Identify which cell holds the provided text, then report its [X, Y] central coordinate. 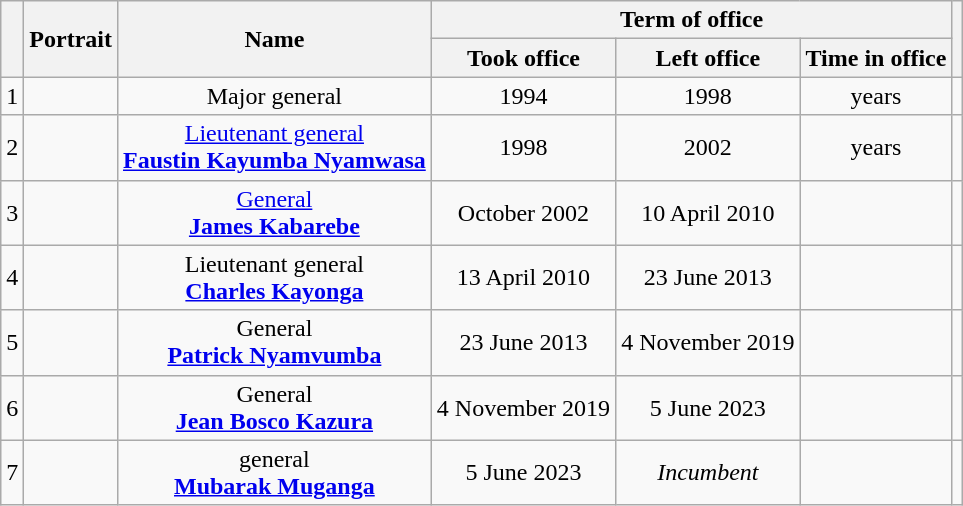
5 [12, 342]
Major general [274, 96]
Name [274, 39]
10 April 2010 [708, 212]
Took office [523, 58]
Portrait [71, 39]
generalMubarak Muganga [274, 472]
GeneralJames Kabarebe [274, 212]
1 [12, 96]
Lieutenant generalCharles Kayonga [274, 278]
2002 [708, 148]
2 [12, 148]
Incumbent [708, 472]
13 April 2010 [523, 278]
GeneralPatrick Nyamvumba [274, 342]
3 [12, 212]
4 [12, 278]
7 [12, 472]
October 2002 [523, 212]
Lieutenant generalFaustin Kayumba Nyamwasa [274, 148]
Term of office [692, 20]
Left office [708, 58]
GeneralJean Bosco Kazura [274, 408]
Time in office [876, 58]
1994 [523, 96]
6 [12, 408]
